Detect which cell encompasses the target text, then output its [x, y] center coordinate. 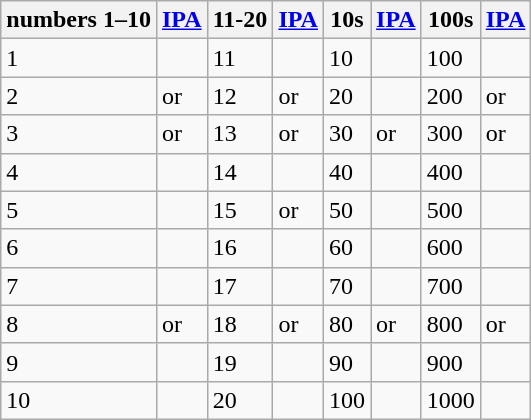
14 [240, 172]
13 [240, 134]
500 [450, 210]
1000 [450, 400]
800 [450, 324]
16 [240, 248]
6 [79, 248]
11-20 [240, 20]
2 [79, 96]
17 [240, 286]
1 [79, 58]
100s [450, 20]
700 [450, 286]
9 [79, 362]
15 [240, 210]
10s [346, 20]
numbers 1–10 [79, 20]
400 [450, 172]
200 [450, 96]
70 [346, 286]
4 [79, 172]
7 [79, 286]
90 [346, 362]
40 [346, 172]
3 [79, 134]
80 [346, 324]
300 [450, 134]
8 [79, 324]
900 [450, 362]
60 [346, 248]
30 [346, 134]
11 [240, 58]
18 [240, 324]
5 [79, 210]
19 [240, 362]
600 [450, 248]
50 [346, 210]
12 [240, 96]
